Identify which cell holds the provided text, then report its [X, Y] central coordinate. 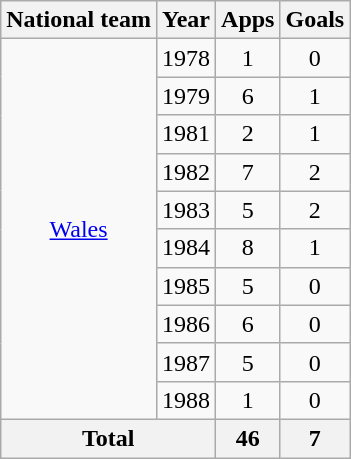
1985 [186, 286]
1981 [186, 134]
1983 [186, 210]
1984 [186, 248]
National team [79, 20]
Total [108, 438]
8 [248, 248]
Wales [79, 230]
1986 [186, 324]
46 [248, 438]
1987 [186, 362]
Apps [248, 20]
1982 [186, 172]
Goals [315, 20]
1979 [186, 96]
Year [186, 20]
1978 [186, 58]
1988 [186, 400]
